Pinpoint the cell where the given text exists, returning its (x, y) midpoint coordinate. 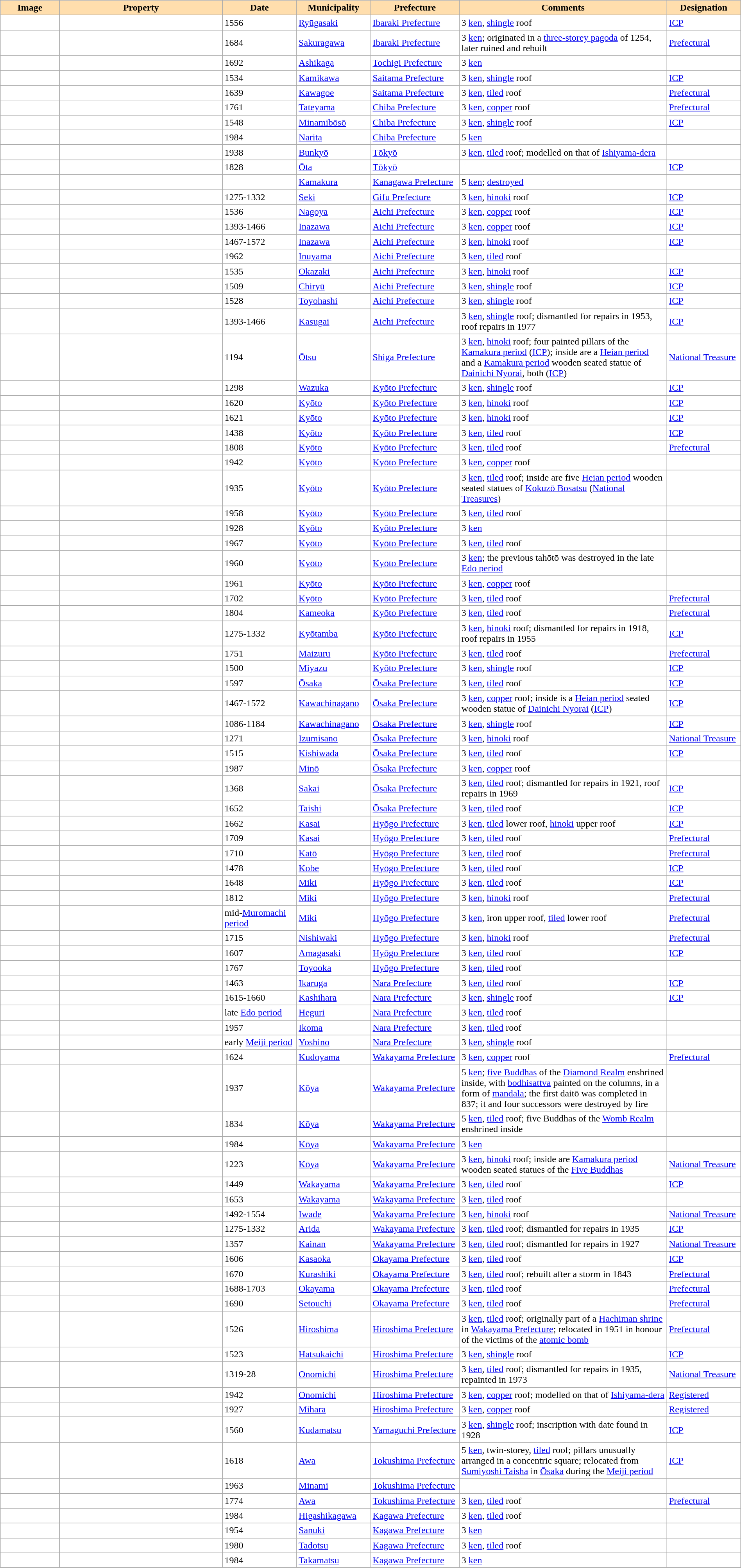
Nagoya (334, 212)
1960 (260, 563)
3 ken, tiled roof; dismantled for repairs in 1935 (563, 1229)
1715 (260, 938)
1368 (260, 788)
1194 (260, 357)
5 ken (563, 137)
1652 (260, 809)
Kishiwada (334, 753)
early Meiji period (260, 1042)
Sakuragawa (334, 43)
1620 (260, 403)
1804 (260, 613)
1086-1184 (260, 723)
3 ken, tiled roof; rebuilt after a storm in 1843 (563, 1274)
Ōta (334, 167)
1624 (260, 1057)
Toyohashi (334, 301)
Kamakura (334, 182)
Minō (334, 768)
Okayama (334, 1288)
1509 (260, 286)
1615-1660 (260, 997)
1536 (260, 212)
1702 (260, 598)
1271 (260, 738)
1548 (260, 122)
3 ken, hinoki roof; inside are Kamakura period wooden seated statues of the Five Buddhas (563, 1164)
1688-1703 (260, 1288)
Iwade (334, 1214)
Kobe (334, 868)
Yamaguchi Prefecture (415, 1430)
5 ken, twin-storey, tiled roof; pillars unusually arranged in a concentric square; relocated from Sumiyoshi Taisha in Ōsaka during the Meiji period (563, 1460)
Kasugai (334, 321)
1710 (260, 853)
3 ken, shingle roof; inscription with date found in 1928 (563, 1430)
Tadotsu (334, 1545)
Sanuki (334, 1530)
1938 (260, 152)
Kyōtamba (334, 633)
1927 (260, 1410)
1928 (260, 528)
3 ken, copper roof; modelled on that of Ishiyama-dera (563, 1395)
5 ken; destroyed (563, 182)
1606 (260, 1259)
Chiryū (334, 286)
1438 (260, 432)
5 ken, tiled roof; five Buddhas of the Womb Realm enshrined inside (563, 1124)
1607 (260, 953)
1761 (260, 108)
Hatsukaichi (334, 1355)
1523 (260, 1355)
Amagasaki (334, 953)
1534 (260, 78)
Municipality (334, 8)
1528 (260, 301)
3 ken, tiled roof; dismantled for repairs in 1935, repainted in 1973 (563, 1375)
1478 (260, 868)
Shiga Prefecture (415, 357)
3 ken, tiled roof; originally part of a Hachiman shrine in Wakayama Prefecture; relocated in 1951 in honour of the victims of the atomic bomb (563, 1329)
Sakai (334, 788)
3 ken, tiled roof; dismantled for repairs in 1927 (563, 1244)
Setouchi (334, 1303)
1937 (260, 1088)
Seki (334, 197)
1535 (260, 271)
1526 (260, 1329)
3 ken, copper roof; inside is a Heian period seated wooden statue of Dainichi Nyorai (ICP) (563, 703)
3 ken, iron upper roof, tiled lower roof (563, 918)
Minamibōsō (334, 122)
3 ken, tiled lower roof, hinoki upper roof (563, 823)
1556 (260, 23)
Taishi (334, 809)
Hiroshima (334, 1329)
1957 (260, 1027)
Okazaki (334, 271)
1987 (260, 768)
1812 (260, 898)
Higashikagawa (334, 1516)
1834 (260, 1124)
1621 (260, 418)
1515 (260, 753)
Ashikaga (334, 63)
1828 (260, 167)
1648 (260, 883)
3 ken; the previous tahōtō was destroyed in the late Edo period (563, 563)
3 ken, tiled roof; dismantled for repairs in 1921, roof repairs in 1969 (563, 788)
Ōsaka (334, 683)
1808 (260, 447)
Minami (334, 1486)
1692 (260, 63)
3 ken, tiled roof; modelled on that of Ishiyama-dera (563, 152)
1463 (260, 983)
1449 (260, 1184)
Heguri (334, 1012)
Kasaoka (334, 1259)
Narita (334, 137)
1963 (260, 1486)
Kanagawa Prefecture (415, 182)
Comments (563, 8)
Ikoma (334, 1027)
Property (141, 8)
1597 (260, 683)
Kamikawa (334, 78)
Tochigi Prefecture (415, 63)
Image (30, 8)
1492-1554 (260, 1214)
Ikaruga (334, 983)
3 ken, tiled roof; inside are five Heian period wooden seated statues of Kokuzō Bosatsu (National Treasures) (563, 488)
Bunkyō (334, 152)
Wazuka (334, 388)
1684 (260, 43)
Kainan (334, 1244)
Kudamatsu (334, 1430)
Toyooka (334, 968)
1618 (260, 1460)
Gifu Prefecture (415, 197)
Tateyama (334, 108)
1357 (260, 1244)
1223 (260, 1164)
1500 (260, 668)
1639 (260, 93)
3 ken, shingle roof; dismantled for repairs in 1953, roof repairs in 1977 (563, 321)
1954 (260, 1530)
Yoshino (334, 1042)
Miyazu (334, 668)
Kashihara (334, 997)
Maizuru (334, 653)
Inuyama (334, 257)
1560 (260, 1430)
3 ken; originated in a three-storey pagoda of 1254, later ruined and rebuilt (563, 43)
Ōtsu (334, 357)
1935 (260, 488)
1774 (260, 1501)
3 ken, hinoki roof; dismantled for repairs in 1918, roof repairs in 1955 (563, 633)
Takamatsu (334, 1560)
1967 (260, 543)
1653 (260, 1199)
Nishiwaki (334, 938)
1662 (260, 823)
1962 (260, 257)
Kawagoe (334, 93)
1980 (260, 1545)
Kameoka (334, 613)
Arida (334, 1229)
Kurashiki (334, 1274)
1751 (260, 653)
Designation (704, 8)
1319-28 (260, 1375)
1767 (260, 968)
late Edo period (260, 1012)
Izumisano (334, 738)
Ryūgasaki (334, 23)
1298 (260, 388)
1961 (260, 583)
mid-Muromachi period (260, 918)
Date (260, 8)
Mihara (334, 1410)
1690 (260, 1303)
1670 (260, 1274)
1958 (260, 513)
Prefecture (415, 8)
Katō (334, 853)
1709 (260, 838)
Kudoyama (334, 1057)
